Provide the (X, Y) coordinate of the cell's center where the given text is located.  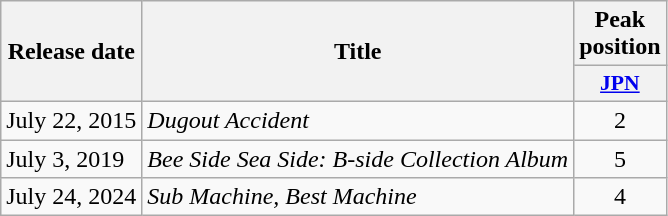
JPN (620, 84)
Sub Machine, Best Machine (358, 197)
Peak position (620, 34)
4 (620, 197)
July 24, 2024 (72, 197)
Title (358, 52)
Bee Side Sea Side: B-side Collection Album (358, 159)
Dugout Accident (358, 120)
July 22, 2015 (72, 120)
5 (620, 159)
2 (620, 120)
Release date (72, 52)
July 3, 2019 (72, 159)
